Search for the cell housing the specified text and yield its (x, y) center coordinate. 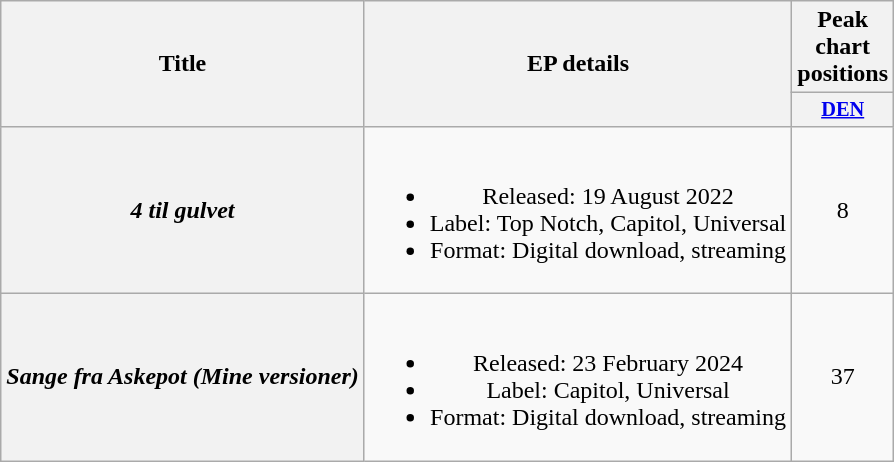
4 til gulvet (183, 210)
Title (183, 64)
Sange fra Askepot (Mine versioner) (183, 378)
Released: 23 February 2024Label: Capitol, UniversalFormat: Digital download, streaming (578, 378)
37 (843, 378)
EP details (578, 64)
8 (843, 210)
DEN (843, 110)
Released: 19 August 2022Label: Top Notch, Capitol, UniversalFormat: Digital download, streaming (578, 210)
Peak chart positions (843, 47)
